Provide the (X, Y) coordinate of the cell's center where the given text is located.  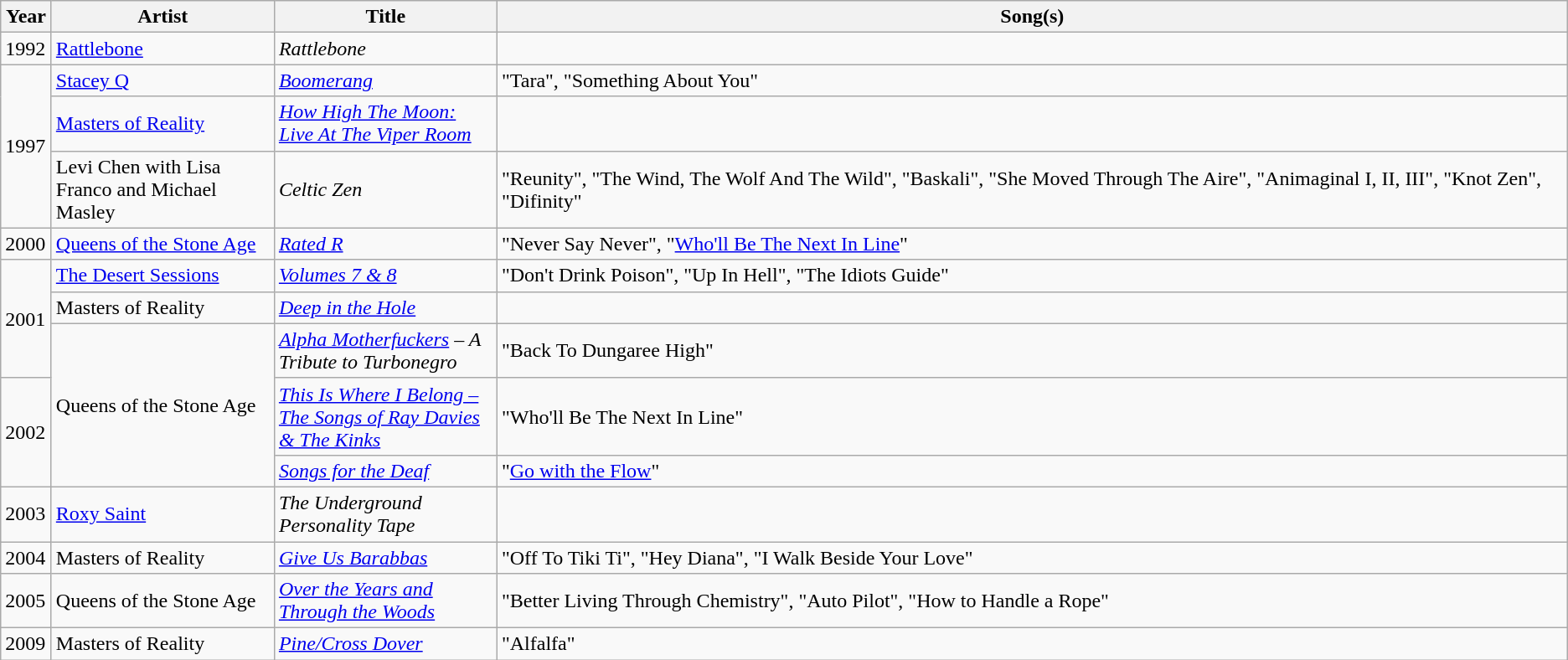
Volumes 7 & 8 (385, 276)
"Reunity", "The Wind, The Wolf And The Wild", "Baskali", "She Moved Through The Aire", "Animaginal I, II, III", "Knot Zen", "Difinity" (1032, 189)
The Underground Personality Tape (385, 514)
"Back To Dungaree High" (1032, 350)
Artist (162, 17)
2004 (27, 557)
Song(s) (1032, 17)
How High The Moon: Live At The Viper Room (385, 124)
"Never Say Never", "Who'll Be The Next In Line" (1032, 244)
1997 (27, 146)
Boomerang (385, 80)
Songs for the Deaf (385, 471)
"Alfalfa" (1032, 644)
Levi Chen with Lisa Franco and Michael Masley (162, 189)
Deep in the Hole (385, 307)
2005 (27, 601)
"Tara", "Something About You" (1032, 80)
The Desert Sessions (162, 276)
Alpha Motherfuckers – A Tribute to Turbonegro (385, 350)
2000 (27, 244)
"Don't Drink Poison", "Up In Hell", "The Idiots Guide" (1032, 276)
"Who'll Be The Next In Line" (1032, 416)
Over the Years and Through the Woods (385, 601)
Year (27, 17)
2002 (27, 432)
1992 (27, 49)
2009 (27, 644)
Title (385, 17)
2001 (27, 318)
Stacey Q (162, 80)
"Go with the Flow" (1032, 471)
Pine/Cross Dover (385, 644)
Give Us Barabbas (385, 557)
This Is Where I Belong – The Songs of Ray Davies & The Kinks (385, 416)
2003 (27, 514)
Roxy Saint (162, 514)
Celtic Zen (385, 189)
"Better Living Through Chemistry", "Auto Pilot", "How to Handle a Rope" (1032, 601)
"Off To Tiki Ti", "Hey Diana", "I Walk Beside Your Love" (1032, 557)
Rated R (385, 244)
